Return [x, y] of the center of cell containing provided text 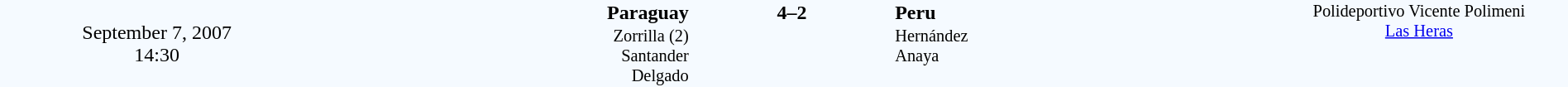
Zorrilla (2)SantanderDelgado [501, 56]
Polideportivo Vicente PolimeniLas Heras [1419, 43]
September 7, 200714:30 [157, 43]
Peru [1082, 12]
4–2 [791, 12]
Paraguay [501, 12]
HernándezAnaya [1082, 56]
